Find where the given text appears and provide that cell's center as [X, Y] coordinate. 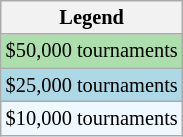
$10,000 tournaments [92, 118]
$25,000 tournaments [92, 85]
Legend [92, 17]
$50,000 tournaments [92, 51]
